Locate the cell with the specified text and output its (X, Y) center coordinate. 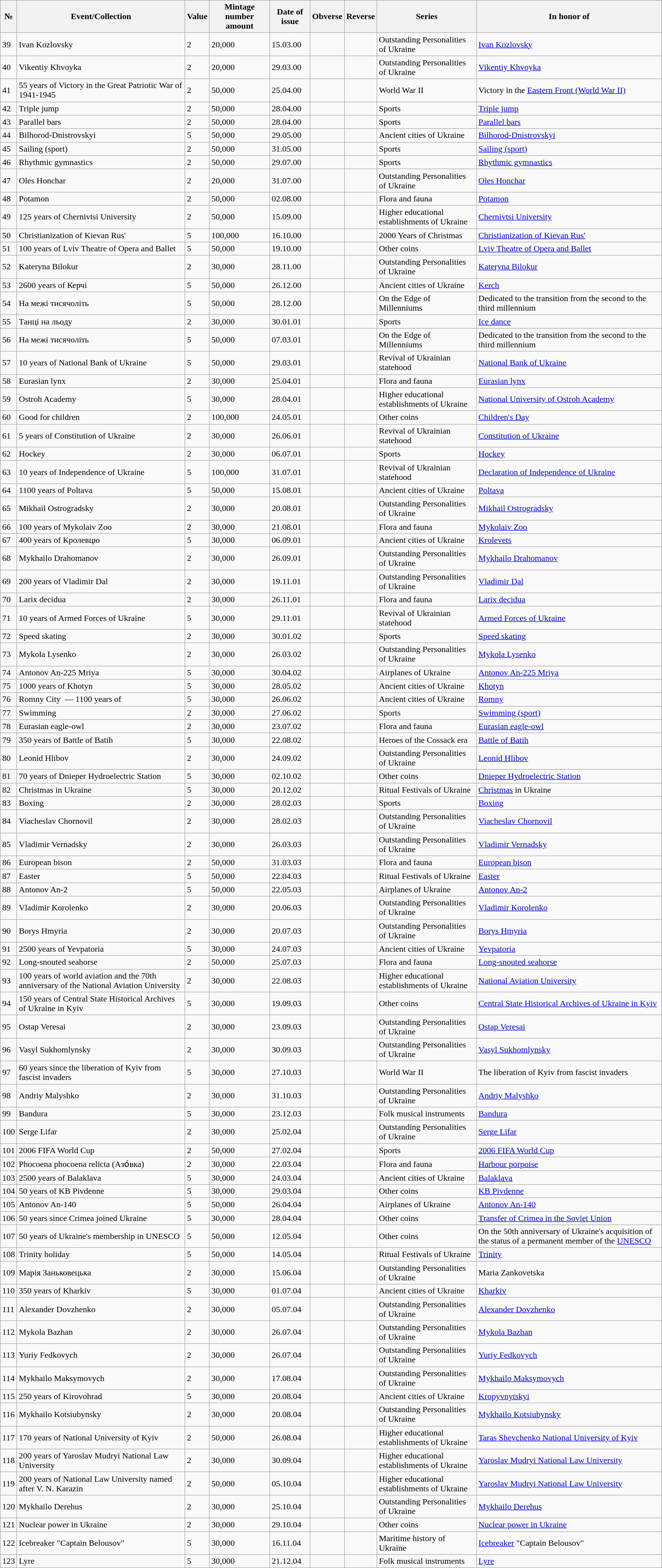
69 (8, 582)
44 (8, 135)
19.11.01 (290, 582)
14.05.04 (290, 1255)
54 (8, 303)
108 (8, 1255)
59 (8, 399)
49 (8, 217)
91 (8, 949)
70 years of Dnieper Hydroelectric Station (101, 776)
100 years of Mykolaiv Zoo (101, 527)
23.12.03 (290, 1114)
29.11.01 (290, 618)
Vladimir Dal (569, 582)
On the 50th anniversary of Ukraine's acquisition of the status of a permanent member of the UNESCO (569, 1236)
19.10.00 (290, 249)
Transfer of Crimea in the Soviet Union (569, 1218)
94 (8, 1004)
28.05.02 (290, 686)
84 (8, 821)
29.03.00 (290, 67)
Series (426, 17)
52 (8, 267)
100 (8, 1132)
115 (8, 1396)
113 (8, 1355)
28.04.01 (290, 399)
118 (8, 1460)
63 (8, 472)
66 (8, 527)
57 (8, 363)
119 (8, 1484)
05.10.04 (290, 1484)
2000 Years of Christmas (426, 235)
109 (8, 1273)
22.08.03 (290, 980)
170 years of National University of Kyiv (101, 1438)
17.08.04 (290, 1378)
Value (197, 17)
05.07.04 (290, 1309)
Victory in the Eastern Front (World War II) (569, 90)
Khotyn (569, 686)
The liberation of Kyiv from fascist invaders (569, 1072)
Lviv Theatre of Opera and Ballet (569, 249)
15.03.00 (290, 45)
42 (8, 108)
350 years of Kharkiv (101, 1291)
88 (8, 889)
06.09.01 (290, 540)
27.10.03 (290, 1072)
2600 years of Керчі (101, 285)
21.12.04 (290, 1561)
81 (8, 776)
30.09.04 (290, 1460)
Swimming (101, 713)
80 (8, 758)
61 (8, 435)
Mintage number amount (239, 17)
Maria Zankovetska (569, 1273)
39 (8, 45)
29.03.04 (290, 1191)
31.07.00 (290, 180)
75 (8, 686)
26.09.01 (290, 558)
12.05.04 (290, 1236)
85 (8, 845)
26.11.01 (290, 600)
National Aviation University (569, 980)
56 (8, 340)
50 years of Ukraine's membership in UNESCO (101, 1236)
125 years of Chernivtsi University (101, 217)
25.04.01 (290, 381)
22.08.02 (290, 740)
Obverse (327, 17)
106 (8, 1218)
55 (8, 322)
30.01.01 (290, 322)
64 (8, 490)
62 (8, 454)
26.03.02 (290, 654)
28.04.04 (290, 1218)
103 (8, 1178)
Chernivtsi University (569, 217)
20.07.03 (290, 931)
112 (8, 1332)
20.06.03 (290, 908)
121 (8, 1525)
Ice dance (569, 322)
105 (8, 1204)
77 (8, 713)
Phocoena phocoena relicta (Азо́вка) (101, 1164)
Taras Shevchenko National University of Kyiv (569, 1438)
Children's Day (569, 417)
National Bank of Ukraine (569, 363)
50 years of KB Pivdenne (101, 1191)
24.09.02 (290, 758)
23.09.03 (290, 1026)
Event/Collection (101, 17)
Date of issue (290, 17)
122 (8, 1543)
Romny City — 1100 years of (101, 699)
114 (8, 1378)
120 (8, 1506)
02.10.02 (290, 776)
30.09.03 (290, 1050)
65 (8, 508)
47 (8, 180)
16.10.00 (290, 235)
Maritime history of Ukraine (426, 1543)
10 years of Armed Forces of Ukraine (101, 618)
Constitution of Ukraine (569, 435)
45 (8, 149)
Krolevets (569, 540)
Kropyvnytskyi (569, 1396)
70 (8, 600)
30.04.02 (290, 673)
41 (8, 90)
Declaration of Independence of Ukraine (569, 472)
Kerch (569, 285)
99 (8, 1114)
Poltava (569, 490)
01.07.04 (290, 1291)
87 (8, 876)
74 (8, 673)
53 (8, 285)
25.02.04 (290, 1132)
28.11.00 (290, 267)
60 years since the liberation of Kyiv from fascist invaders (101, 1072)
116 (8, 1414)
Ostroh Academy (101, 399)
31.07.01 (290, 472)
117 (8, 1438)
26.06.01 (290, 435)
22.04.03 (290, 876)
82 (8, 790)
23.07.02 (290, 726)
16.11.04 (290, 1543)
Reverse (361, 17)
58 (8, 381)
Yevpatoria (569, 949)
200 years of National Law University named after V. N. Karazin (101, 1484)
200 years of Yaroslav Mudryi National Law University (101, 1460)
67 (8, 540)
30.01.02 (290, 636)
92 (8, 962)
48 (8, 199)
02.08.00 (290, 199)
24.05.01 (290, 417)
110 (8, 1291)
22.05.03 (290, 889)
1100 years of Poltava (101, 490)
Armed Forces of Ukraine (569, 618)
Dnieper Hydroelectric Station (569, 776)
95 (8, 1026)
55 years of Victory in the Great Patriotic War of 1941-1945 (101, 90)
100 years of world aviation and the 70th anniversary of the National Aviation University (101, 980)
15.08.01 (290, 490)
104 (8, 1191)
5 years of Constitution of Ukraine (101, 435)
Heroes of the Cossack era (426, 740)
29.10.04 (290, 1525)
29.03.01 (290, 363)
43 (8, 122)
In honor of (569, 17)
78 (8, 726)
200 years of Vladimir Dal (101, 582)
Swimming (sport) (569, 713)
National University of Ostroh Academy (569, 399)
Марія Заньковецька (101, 1273)
107 (8, 1236)
31.10.03 (290, 1096)
400 years of Кролевцю (101, 540)
90 (8, 931)
Trinity (569, 1255)
100 years of Lviv Theatre of Opera and Ballet (101, 249)
26.06.02 (290, 699)
25.10.04 (290, 1506)
2500 years of Balaklava (101, 1178)
26.12.00 (290, 285)
50 years since Crimea joined Ukraine (101, 1218)
111 (8, 1309)
101 (8, 1150)
07.03.01 (290, 340)
KB Pivdenne (569, 1191)
29.07.00 (290, 162)
93 (8, 980)
86 (8, 863)
71 (8, 618)
27.02.04 (290, 1150)
68 (8, 558)
2500 years of Yevpatoria (101, 949)
21.08.01 (290, 527)
Romny (569, 699)
83 (8, 803)
Battle of Batih (569, 740)
15.06.04 (290, 1273)
31.03.03 (290, 863)
76 (8, 699)
250 years of Kirovohrad (101, 1396)
№ (8, 17)
123 (8, 1561)
350 years of Battle of Batih (101, 740)
97 (8, 1072)
60 (8, 417)
20.12.02 (290, 790)
1000 years of Khotyn (101, 686)
24.03.04 (290, 1178)
Harbour porpoise (569, 1164)
26.03.03 (290, 845)
79 (8, 740)
25.07.03 (290, 962)
72 (8, 636)
Balaklava (569, 1178)
89 (8, 908)
10 years of Independence of Ukraine (101, 472)
Mykolaiv Zoo (569, 527)
102 (8, 1164)
22.03.04 (290, 1164)
96 (8, 1050)
19.09.03 (290, 1004)
20.08.01 (290, 508)
Good for children (101, 417)
28.12.00 (290, 303)
26.08.04 (290, 1438)
Central State Historical Archives of Ukraine in Kyiv (569, 1004)
15.09.00 (290, 217)
Trinity holiday (101, 1255)
26.04.04 (290, 1204)
98 (8, 1096)
Танці на льоду (101, 322)
Kharkiv (569, 1291)
10 years of National Bank of Ukraine (101, 363)
06.07.01 (290, 454)
27.06.02 (290, 713)
31.05.00 (290, 149)
51 (8, 249)
29.05.00 (290, 135)
73 (8, 654)
46 (8, 162)
25.04.00 (290, 90)
50 (8, 235)
150 years of Central State Historical Archives of Ukraine in Kyiv (101, 1004)
24.07.03 (290, 949)
40 (8, 67)
